Identify which cell holds the provided text, then report its (x, y) central coordinate. 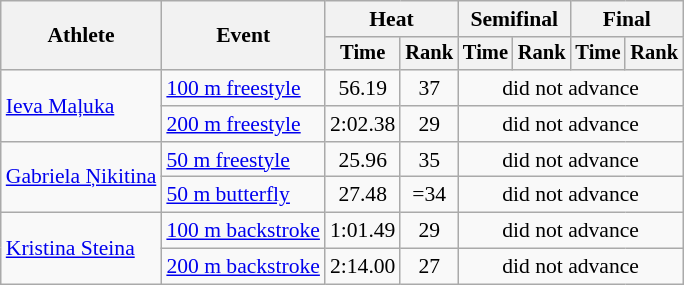
200 m backstroke (243, 267)
1:01.49 (362, 231)
Event (243, 36)
27 (429, 267)
Gabriela Ņikitina (82, 178)
25.96 (362, 160)
2:14.00 (362, 267)
35 (429, 160)
2:02.38 (362, 124)
27.48 (362, 195)
50 m freestyle (243, 160)
200 m freestyle (243, 124)
50 m butterfly (243, 195)
100 m backstroke (243, 231)
37 (429, 88)
56.19 (362, 88)
=34 (429, 195)
100 m freestyle (243, 88)
Athlete (82, 36)
Final (627, 19)
Semifinal (514, 19)
Kristina Steina (82, 248)
Heat (392, 19)
Ieva Maļuka (82, 106)
